Search for the cell housing the specified text and yield its (X, Y) center coordinate. 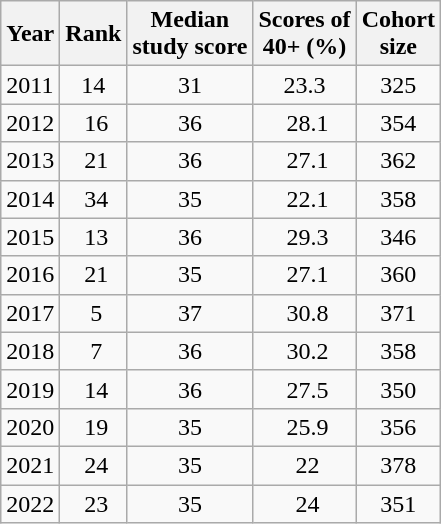
30.2 (304, 351)
2014 (30, 199)
37 (190, 313)
34 (94, 199)
351 (398, 503)
2016 (30, 275)
354 (398, 123)
Cohortsize (398, 34)
23 (94, 503)
Rank (94, 34)
16 (94, 123)
Medianstudy score (190, 34)
2011 (30, 85)
2022 (30, 503)
29.3 (304, 237)
2017 (30, 313)
350 (398, 389)
Year (30, 34)
23.3 (304, 85)
362 (398, 161)
5 (94, 313)
356 (398, 427)
7 (94, 351)
2020 (30, 427)
28.1 (304, 123)
2021 (30, 465)
Scores of40+ (%) (304, 34)
13 (94, 237)
31 (190, 85)
2012 (30, 123)
346 (398, 237)
325 (398, 85)
371 (398, 313)
2015 (30, 237)
378 (398, 465)
30.8 (304, 313)
22.1 (304, 199)
2013 (30, 161)
25.9 (304, 427)
19 (94, 427)
22 (304, 465)
2019 (30, 389)
27.5 (304, 389)
360 (398, 275)
2018 (30, 351)
